Scan for the cell matching the given text and deliver its (x, y) coordinate at center. 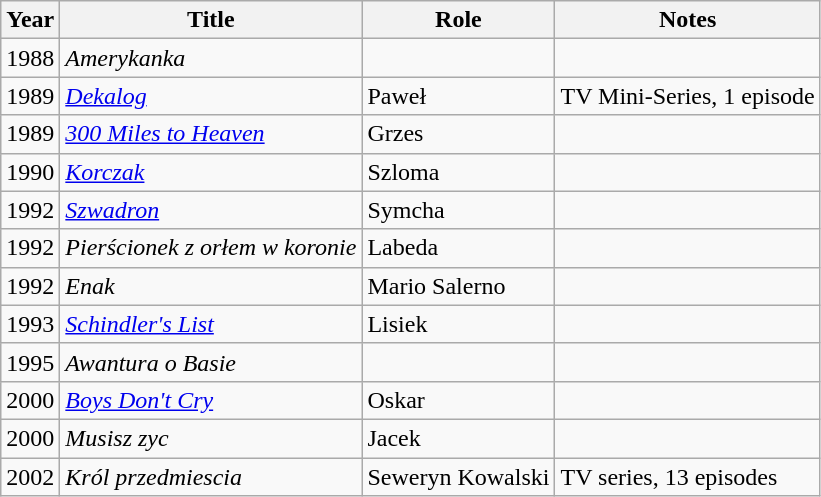
Labeda (458, 248)
Enak (211, 286)
Pierścionek z orłem w koronie (211, 248)
Król przedmiescia (211, 477)
1988 (30, 58)
1995 (30, 362)
Schindler's List (211, 324)
Year (30, 20)
Title (211, 20)
Amerykanka (211, 58)
Paweł (458, 96)
1990 (30, 172)
Korczak (211, 172)
Role (458, 20)
1993 (30, 324)
Boys Don't Cry (211, 400)
Jacek (458, 438)
Szloma (458, 172)
Mario Salerno (458, 286)
Awantura o Basie (211, 362)
TV Mini-Series, 1 episode (688, 96)
Szwadron (211, 210)
Grzes (458, 134)
Seweryn Kowalski (458, 477)
Lisiek (458, 324)
Notes (688, 20)
2002 (30, 477)
300 Miles to Heaven (211, 134)
TV series, 13 episodes (688, 477)
Musisz zyc (211, 438)
Oskar (458, 400)
Dekalog (211, 96)
Symcha (458, 210)
